Return [X, Y] of the center of cell containing provided text 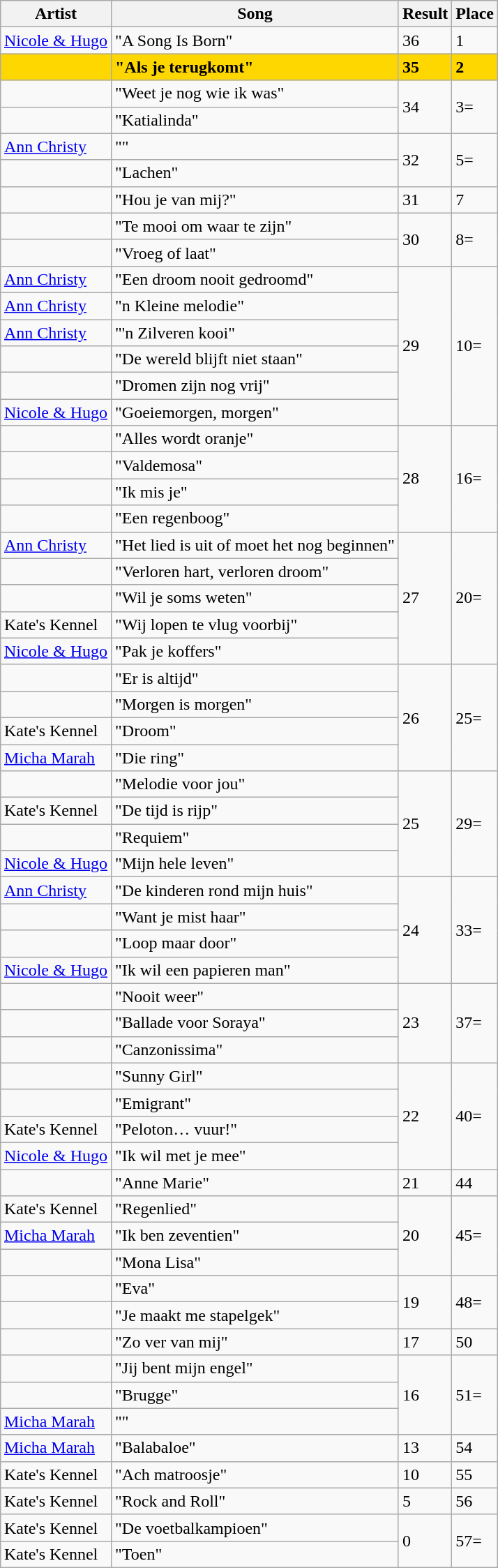
"Loop maar door" [255, 943]
"Weet je nog wie ik was" [255, 94]
"Sunny Girl" [255, 1076]
"A Song Is Born" [255, 40]
"Mona Lisa" [255, 1262]
55 [475, 1474]
56 [475, 1501]
23 [425, 1023]
57= [475, 1541]
28 [425, 479]
"Vroeg of laat" [255, 253]
"Katialinda" [255, 120]
10 [425, 1474]
44 [475, 1183]
36 [425, 40]
27 [425, 598]
"Want je mist haar" [255, 917]
"De tijd is rijp" [255, 811]
8= [475, 239]
"Verloren hart, verloren droom" [255, 572]
"Wij lopen te vlug voorbij" [255, 625]
48= [475, 1302]
"Eva" [255, 1289]
"Peloton… vuur!" [255, 1129]
"Ach matroosje" [255, 1474]
"Te mooi om waar te zijn" [255, 226]
"De voetbalkampioen" [255, 1528]
17 [425, 1342]
"Er is altijd" [255, 678]
"Lachen" [255, 173]
16 [425, 1395]
32 [425, 160]
7 [475, 200]
"Melodie voor jou" [255, 784]
25= [475, 717]
35 [425, 67]
Song [255, 14]
"Regenlied" [255, 1209]
37= [475, 1023]
13 [425, 1448]
"Canzonissima" [255, 1050]
"Droom" [255, 731]
31 [425, 200]
20= [475, 598]
"Wil je soms weten" [255, 598]
"Ik mis je" [255, 492]
"Jij bent mijn engel" [255, 1368]
"Die ring" [255, 757]
"Goeiemorgen, morgen" [255, 412]
"Een droom nooit gedroomd" [255, 279]
"Het lied is uit of moet het nog beginnen" [255, 545]
"Toen" [255, 1554]
3= [475, 107]
Artist [56, 14]
"Valdemosa" [255, 465]
"De wereld blijft niet staan" [255, 359]
5 [425, 1501]
"'n Zilveren kooi" [255, 333]
40= [475, 1116]
"Je maakt me stapelgek" [255, 1315]
"Rock and Roll" [255, 1501]
26 [425, 717]
"De kinderen rond mijn huis" [255, 890]
2 [475, 67]
0 [425, 1541]
"Requiem" [255, 837]
"Brugge" [255, 1395]
"Mijn hele leven" [255, 864]
"Nooit weer" [255, 996]
Place [475, 14]
"Een regenboog" [255, 518]
34 [425, 107]
"Zo ver van mij" [255, 1342]
50 [475, 1342]
"n Kleine melodie" [255, 306]
"Ik wil een papieren man" [255, 970]
19 [425, 1302]
5= [475, 160]
"Dromen zijn nog vrij" [255, 386]
29= [475, 824]
"Pak je koffers" [255, 651]
45= [475, 1236]
10= [475, 345]
51= [475, 1395]
29 [425, 345]
Result [425, 14]
"Als je terugkomt" [255, 67]
20 [425, 1236]
"Alles wordt oranje" [255, 439]
22 [425, 1116]
54 [475, 1448]
21 [425, 1183]
1 [475, 40]
"Emigrant" [255, 1103]
25 [425, 824]
"Ik wil met je mee" [255, 1156]
"Ballade voor Soraya" [255, 1023]
16= [475, 479]
"Anne Marie" [255, 1183]
"Ik ben zeventien" [255, 1236]
33= [475, 930]
30 [425, 239]
"Hou je van mij?" [255, 200]
24 [425, 930]
"Morgen is morgen" [255, 704]
"Balabaloe" [255, 1448]
